Pinpoint the cell where the given text exists, returning its (x, y) midpoint coordinate. 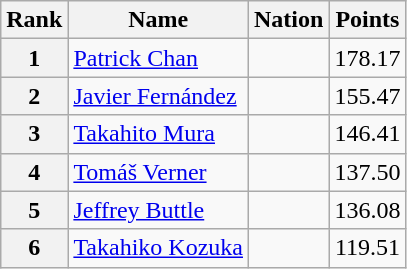
2 (34, 96)
146.41 (368, 134)
Points (368, 20)
Nation (289, 20)
Takahito Mura (158, 134)
1 (34, 58)
Rank (34, 20)
Jeffrey Buttle (158, 210)
Patrick Chan (158, 58)
Tomáš Verner (158, 172)
Javier Fernández (158, 96)
178.17 (368, 58)
136.08 (368, 210)
Takahiko Kozuka (158, 248)
119.51 (368, 248)
155.47 (368, 96)
6 (34, 248)
137.50 (368, 172)
3 (34, 134)
4 (34, 172)
Name (158, 20)
5 (34, 210)
